Scan for the cell matching the given text and deliver its [x, y] coordinate at center. 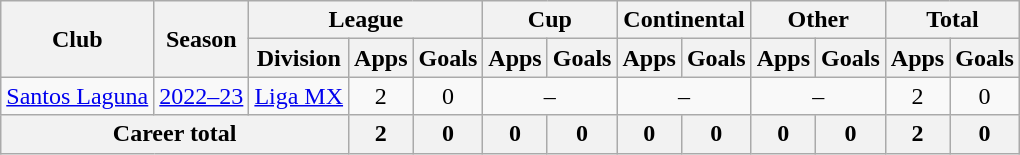
League [366, 20]
Total [952, 20]
Other [818, 20]
2022–23 [202, 96]
Division [299, 58]
Continental [684, 20]
Season [202, 39]
Santos Laguna [78, 96]
Club [78, 39]
Cup [550, 20]
Career total [175, 134]
Liga MX [299, 96]
